Output the [x, y] coordinate of the center of the cell containing the given text.  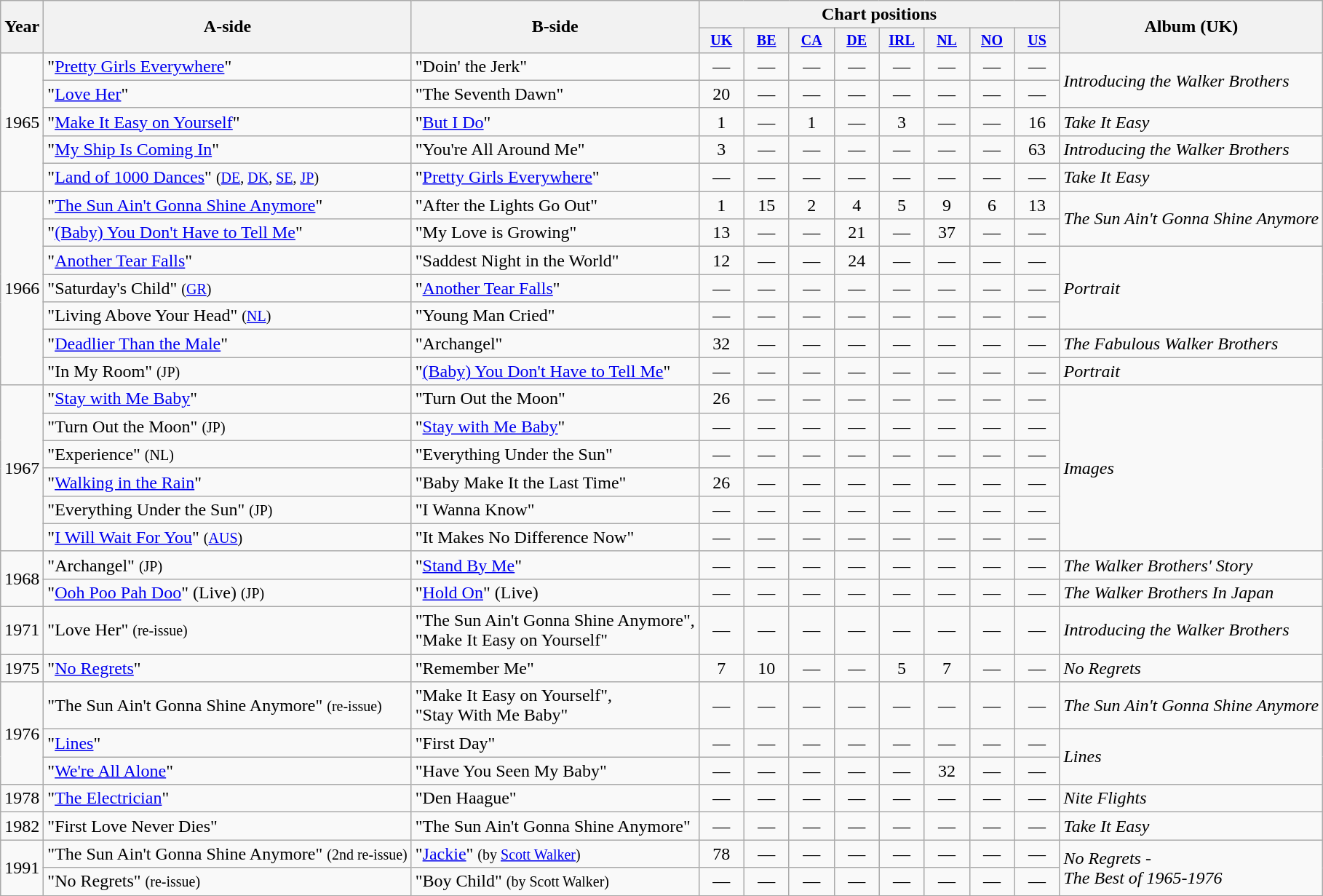
"In My Room" (JP) [227, 371]
"The Sun Ain't Gonna Shine Anymore" (2nd re-issue) [227, 854]
NO [992, 41]
BE [766, 41]
"Boy Child" (by Scott Walker) [555, 881]
Chart positions [879, 15]
21 [857, 233]
UK [721, 41]
"My Love is Growing" [555, 233]
1965 [22, 122]
"I Will Wait For You" (AUS) [227, 537]
"Remember Me" [555, 668]
"The Seventh Dawn" [555, 94]
"Lines" [227, 743]
1971 [22, 630]
"Stand By Me" [555, 565]
"Archangel" [555, 344]
1982 [22, 826]
"Saturday's Child" (GR) [227, 288]
IRL [902, 41]
The Fabulous Walker Brothers [1191, 344]
"Saddest Night in the World" [555, 261]
"Make It Easy on Yourself" [227, 122]
1978 [22, 798]
12 [721, 261]
"It Makes No Difference Now" [555, 537]
NL [947, 41]
"Ooh Poo Pah Doo" (Live) (JP) [227, 592]
"Walking in the Rain" [227, 482]
US [1037, 41]
A-side [227, 27]
20 [721, 94]
Images [1191, 468]
The Walker Brothers' Story [1191, 565]
"Deadlier Than the Male" [227, 344]
16 [1037, 122]
"Have You Seen My Baby" [555, 771]
"I Wanna Know" [555, 510]
4 [857, 205]
B-side [555, 27]
"Love Her" [227, 94]
63 [1037, 149]
CA [811, 41]
37 [947, 233]
No Regrets -The Best of 1965-1976 [1191, 868]
1975 [22, 668]
"Doin' the Jerk" [555, 66]
"Turn Out the Moon" (JP) [227, 427]
"After the Lights Go Out" [555, 205]
"The Electrician" [227, 798]
"Experience" (NL) [227, 454]
"The Sun Ain't Gonna Shine Anymore" (re-issue) [227, 706]
1968 [22, 579]
"Archangel" (JP) [227, 565]
"First Day" [555, 743]
"Living Above Your Head" (NL) [227, 316]
"You're All Around Me" [555, 149]
The Walker Brothers In Japan [1191, 592]
"Den Haague" [555, 798]
1991 [22, 868]
10 [766, 668]
"No Regrets" [227, 668]
"Love Her" (re-issue) [227, 630]
Lines [1191, 757]
24 [857, 261]
"The Sun Ain't Gonna Shine Anymore","Make It Easy on Yourself" [555, 630]
Nite Flights [1191, 798]
"Land of 1000 Dances" (DE, DK, SE, JP) [227, 178]
"First Love Never Dies" [227, 826]
1966 [22, 288]
1967 [22, 468]
"Everything Under the Sun" [555, 454]
Year [22, 27]
9 [947, 205]
"But I Do" [555, 122]
"Hold On" (Live) [555, 592]
6 [992, 205]
"Baby Make It the Last Time" [555, 482]
2 [811, 205]
"My Ship Is Coming In" [227, 149]
15 [766, 205]
DE [857, 41]
Album (UK) [1191, 27]
"Jackie" (by Scott Walker) [555, 854]
No Regrets [1191, 668]
"Turn Out the Moon" [555, 399]
1976 [22, 734]
"No Regrets" (re-issue) [227, 881]
"We're All Alone" [227, 771]
"Everything Under the Sun" (JP) [227, 510]
"Make It Easy on Yourself","Stay With Me Baby" [555, 706]
"Young Man Cried" [555, 316]
78 [721, 854]
